Pinpoint the cell where the given text exists, returning its [X, Y] midpoint coordinate. 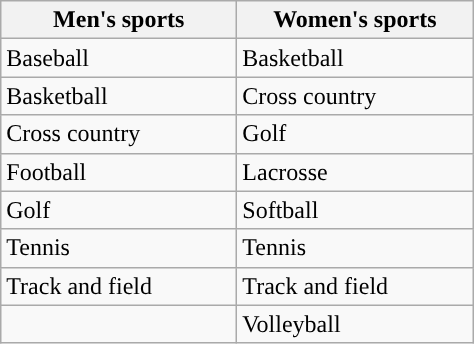
Lacrosse [355, 172]
Volleyball [355, 324]
Women's sports [355, 20]
Softball [355, 210]
Baseball [119, 58]
Football [119, 172]
Men's sports [119, 20]
